Identify which cell holds the provided text, then report its [X, Y] central coordinate. 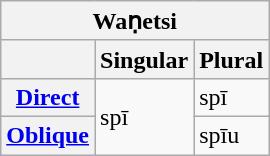
Waṇetsi [135, 21]
Direct [48, 97]
Oblique [48, 135]
Singular [144, 59]
Plural [232, 59]
spīu [232, 135]
